Provide the [x, y] coordinate of the cell's center where the given text is located.  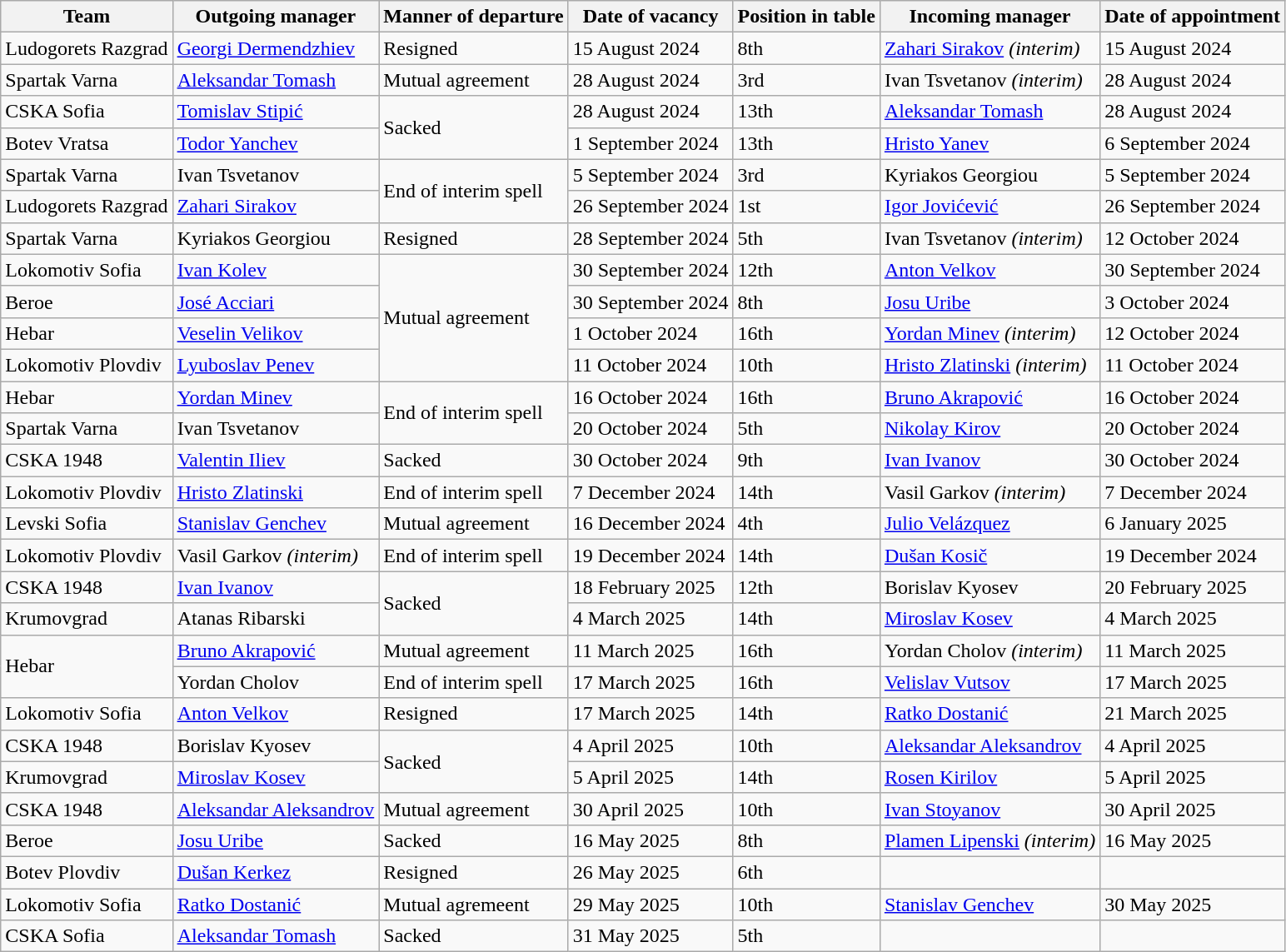
Ivan Kolev [276, 270]
Atanas Ribarski [276, 619]
Dušan Kosič [989, 556]
Hristo Zlatinski [276, 492]
18 February 2025 [650, 587]
Botev Vratsa [87, 143]
Team [87, 17]
Valentin Iliev [276, 461]
Date of appointment [1193, 17]
José Acciari [276, 302]
Nikolay Kirov [989, 429]
6th [806, 872]
Position in table [806, 17]
1 October 2024 [650, 333]
Yordan Cholov [276, 682]
4th [806, 524]
Lyuboslav Penev [276, 365]
28 September 2024 [650, 238]
Zahari Sirakov [276, 207]
Igor Jovićević [989, 207]
Yordan Minev (interim) [989, 333]
6 September 2024 [1193, 143]
Julio Velázquez [989, 524]
Date of vacancy [650, 17]
Zahari Sirakov (interim) [989, 48]
6 January 2025 [1193, 524]
1 September 2024 [650, 143]
Yordan Minev [276, 397]
Mutual agremeent [473, 904]
Hristo Zlatinski (interim) [989, 365]
Tomislav Stipić [276, 112]
Ivan Stoyanov [989, 809]
Hristo Yanev [989, 143]
Veselin Velikov [276, 333]
29 May 2025 [650, 904]
Dušan Kerkez [276, 872]
16 December 2024 [650, 524]
Levski Sofia [87, 524]
Rosen Kirilov [989, 777]
26 May 2025 [650, 872]
Manner of departure [473, 17]
1st [806, 207]
3 October 2024 [1193, 302]
Georgi Dermendzhiev [276, 48]
Velislav Vutsov [989, 682]
Yordan Cholov (interim) [989, 650]
20 February 2025 [1193, 587]
21 March 2025 [1193, 714]
9th [806, 461]
Todor Yanchev [276, 143]
Plamen Lipenski (interim) [989, 840]
30 May 2025 [1193, 904]
Botev Plovdiv [87, 872]
Incoming manager [989, 17]
31 May 2025 [650, 936]
Outgoing manager [276, 17]
